Detect which cell encompasses the target text, then output its (x, y) center coordinate. 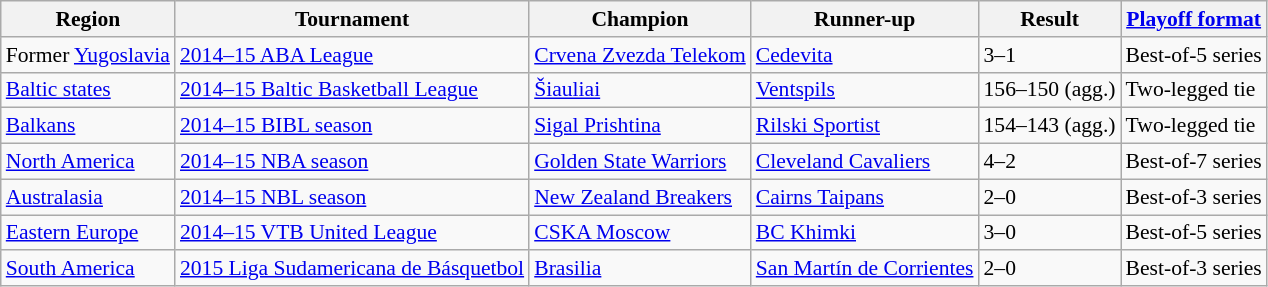
Crvena Zvezda Telekom (640, 55)
2014–15 VTB United League (352, 233)
San Martín de Corrientes (865, 269)
156–150 (agg.) (1050, 90)
Rilski Sportist (865, 126)
Šiauliai (640, 90)
Runner-up (865, 19)
3–0 (1050, 233)
Champion (640, 19)
Ventspils (865, 90)
Golden State Warriors (640, 162)
Australasia (88, 197)
Cleveland Cavaliers (865, 162)
CSKA Moscow (640, 233)
2014–15 BIBL season (352, 126)
Balkans (88, 126)
Eastern Europe (88, 233)
Brasilia (640, 269)
Result (1050, 19)
2014–15 ABA League (352, 55)
2014–15 NBA season (352, 162)
Cedevita (865, 55)
Sigal Prishtina (640, 126)
BC Khimki (865, 233)
Cairns Taipans (865, 197)
South America (88, 269)
3–1 (1050, 55)
Former Yugoslavia (88, 55)
North America (88, 162)
New Zealand Breakers (640, 197)
Best-of-7 series (1194, 162)
Baltic states (88, 90)
2015 Liga Sudamericana de Básquetbol (352, 269)
Tournament (352, 19)
2014–15 Baltic Basketball League (352, 90)
Playoff format (1194, 19)
4–2 (1050, 162)
154–143 (agg.) (1050, 126)
2014–15 NBL season (352, 197)
Region (88, 19)
